Capture the cell that displays the provided text and extract its [X, Y] central coordinate. 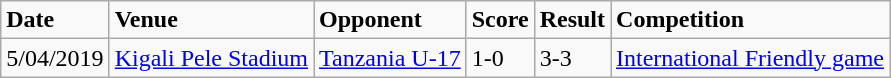
Score [500, 20]
5/04/2019 [55, 58]
Date [55, 20]
Venue [211, 20]
Opponent [390, 20]
1-0 [500, 58]
Tanzania U-17 [390, 58]
3-3 [572, 58]
International Friendly game [750, 58]
Kigali Pele Stadium [211, 58]
Result [572, 20]
Competition [750, 20]
